Return (x, y) of the center of cell containing provided text 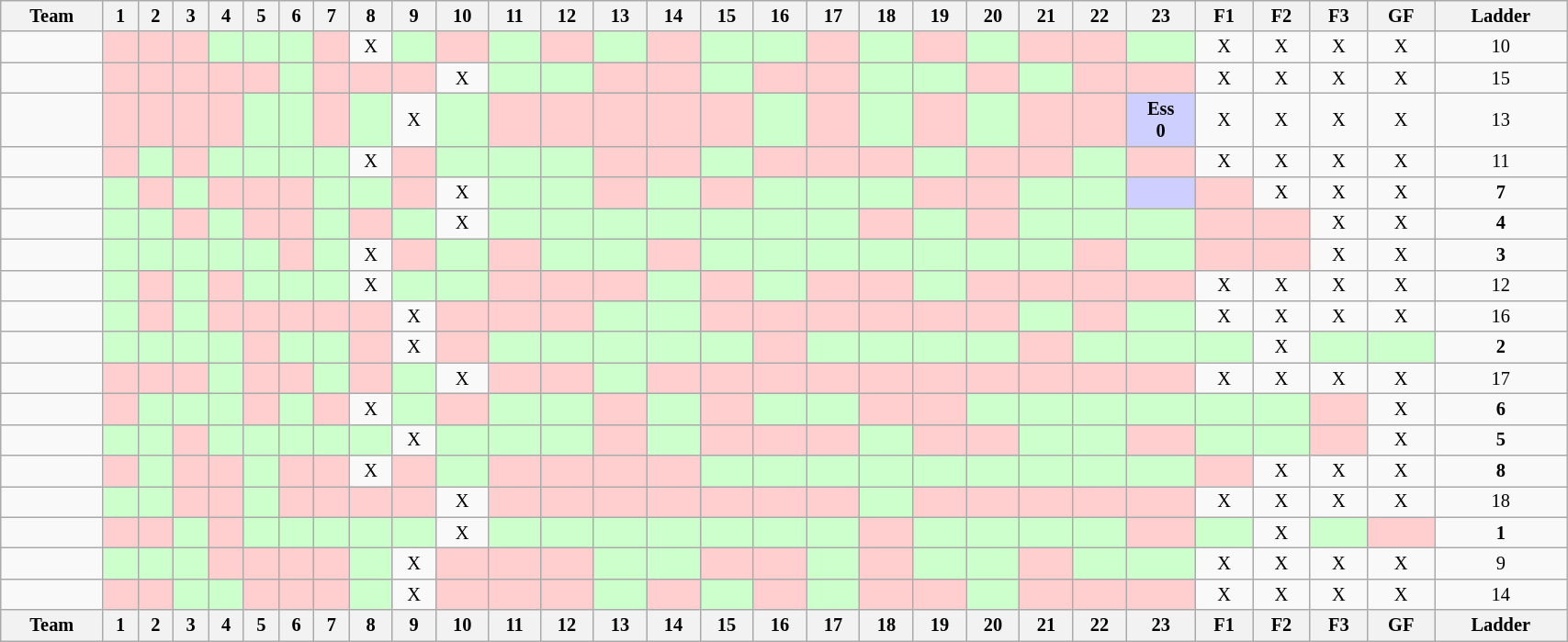
Ess0 (1161, 119)
